Find where the given text appears and provide that cell's center as [X, Y] coordinate. 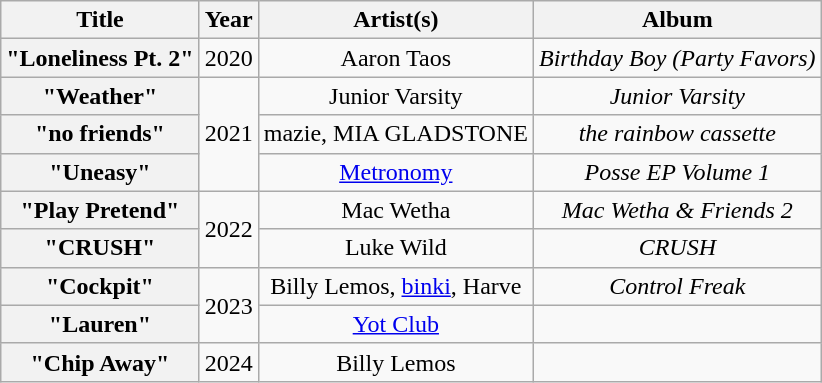
Luke Wild [396, 248]
2022 [228, 229]
2021 [228, 134]
Album [677, 20]
Billy Lemos, binki, Harve [396, 286]
Yot Club [396, 324]
2020 [228, 58]
"Loneliness Pt. 2" [100, 58]
Control Freak [677, 286]
Title [100, 20]
Birthday Boy (Party Favors) [677, 58]
"no friends" [100, 134]
mazie, MIA GLADSTONE [396, 134]
CRUSH [677, 248]
"Chip Away" [100, 362]
"Weather" [100, 96]
Aaron Taos [396, 58]
"CRUSH" [100, 248]
"Uneasy" [100, 172]
Billy Lemos [396, 362]
Mac Wetha [396, 210]
the rainbow cassette [677, 134]
Artist(s) [396, 20]
2023 [228, 305]
Posse EP Volume 1 [677, 172]
Year [228, 20]
Metronomy [396, 172]
2024 [228, 362]
"Play Pretend" [100, 210]
"Lauren" [100, 324]
Mac Wetha & Friends 2 [677, 210]
"Cockpit" [100, 286]
